Search for the cell housing the specified text and yield its [X, Y] center coordinate. 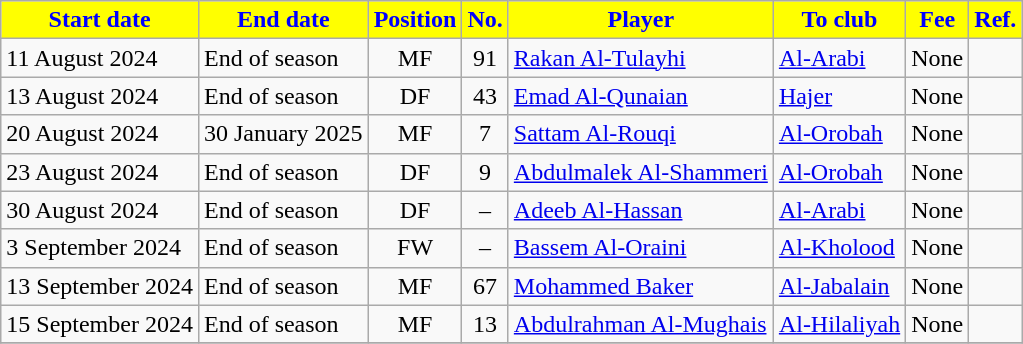
15 September 2024 [100, 324]
Position [415, 20]
23 August 2024 [100, 172]
13 August 2024 [100, 96]
Fee [938, 20]
Bassem Al-Oraini [640, 248]
End date [283, 20]
Player [640, 20]
43 [485, 96]
9 [485, 172]
Rakan Al-Tulayhi [640, 58]
Al-Hilaliyah [839, 324]
11 August 2024 [100, 58]
13 [485, 324]
91 [485, 58]
Hajer [839, 96]
FW [415, 248]
Emad Al-Qunaian [640, 96]
Mohammed Baker [640, 286]
13 September 2024 [100, 286]
30 January 2025 [283, 134]
Ref. [996, 20]
No. [485, 20]
3 September 2024 [100, 248]
7 [485, 134]
67 [485, 286]
Al-Kholood [839, 248]
Abdulmalek Al-Shammeri [640, 172]
Start date [100, 20]
Adeeb Al-Hassan [640, 210]
20 August 2024 [100, 134]
To club [839, 20]
Sattam Al-Rouqi [640, 134]
Al-Jabalain [839, 286]
30 August 2024 [100, 210]
Abdulrahman Al-Mughais [640, 324]
